Return [x, y] of the center of cell containing provided text 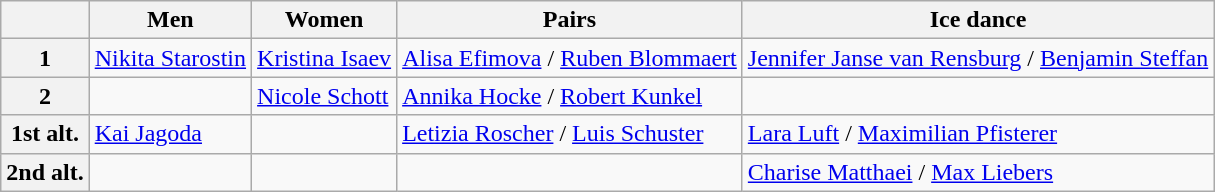
Nikita Starostin [170, 58]
Ice dance [978, 20]
Charise Matthaei / Max Liebers [978, 172]
Men [170, 20]
Kristina Isaev [324, 58]
Pairs [570, 20]
Alisa Efimova / Ruben Blommaert [570, 58]
Kai Jagoda [170, 134]
1st alt. [45, 134]
Women [324, 20]
Annika Hocke / Robert Kunkel [570, 96]
Jennifer Janse van Rensburg / Benjamin Steffan [978, 58]
Lara Luft / Maximilian Pfisterer [978, 134]
2nd alt. [45, 172]
Nicole Schott [324, 96]
1 [45, 58]
2 [45, 96]
Letizia Roscher / Luis Schuster [570, 134]
